For the text-containing cell, return its midpoint in [x, y] coordinate format. 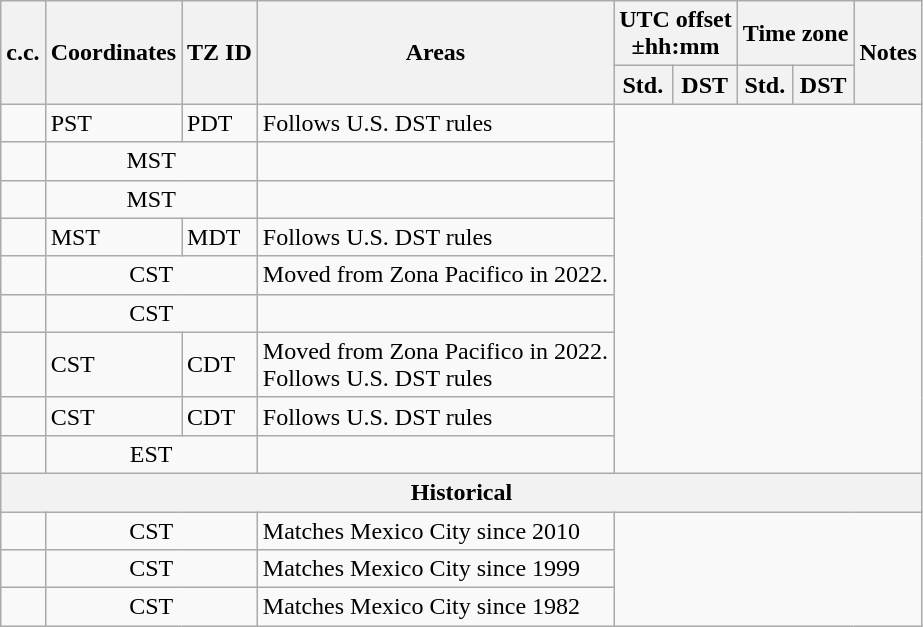
Time zone [796, 34]
Historical [462, 492]
Moved from Zona Pacifico in 2022.Follows U.S. DST rules [435, 364]
Areas [435, 52]
UTC offset±hh:mm [676, 34]
PST [113, 123]
Notes [888, 52]
Coordinates [113, 52]
c.c. [23, 52]
MDT [220, 237]
TZ ID [220, 52]
EST [151, 454]
Matches Mexico City since 2010 [435, 531]
Matches Mexico City since 1999 [435, 569]
PDT [220, 123]
Matches Mexico City since 1982 [435, 607]
Moved from Zona Pacifico in 2022. [435, 275]
